Return the [X, Y] coordinate for the center point of the cell that contains the specified text.  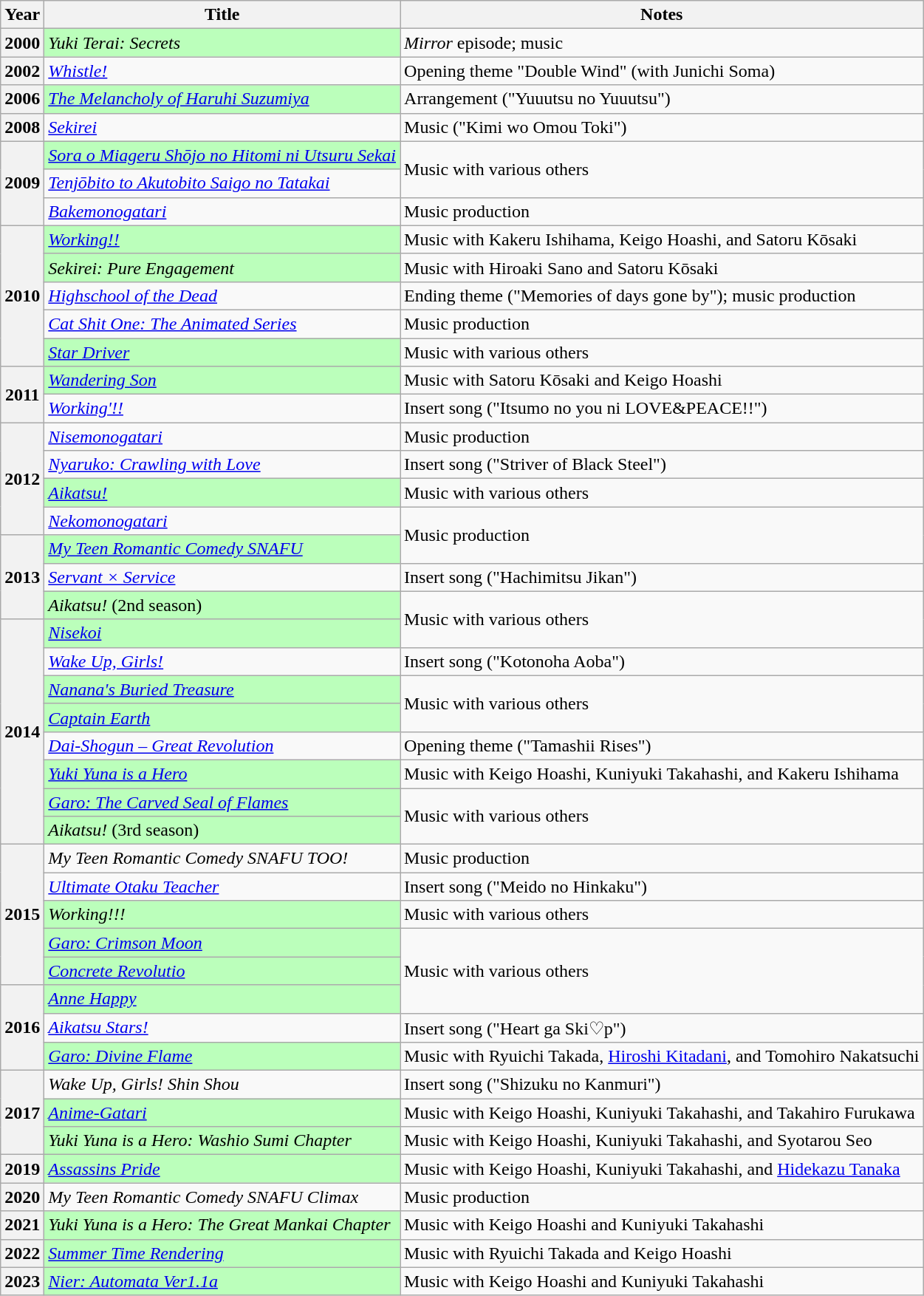
Yuki Yuna is a Hero: Washio Sumi Chapter [222, 1141]
Insert song ("Kotonoha Aoba") [662, 661]
Summer Time Rendering [222, 1253]
2020 [22, 1197]
2006 [22, 99]
2023 [22, 1281]
Working!!! [222, 915]
2009 [22, 183]
2015 [22, 915]
2014 [22, 731]
2010 [22, 296]
Opening theme ("Tamashii Rises") [662, 746]
Garo: Divine Flame [222, 1057]
2019 [22, 1169]
Working'!! [222, 409]
My Teen Romantic Comedy SNAFU TOO! [222, 859]
Ultimate Otaku Teacher [222, 887]
Music with Keigo Hoashi, Kuniyuki Takahashi, and Kakeru Ishihama [662, 774]
2000 [22, 43]
Year [22, 15]
Music ("Kimi wo Omou Toki") [662, 127]
My Teen Romantic Comedy SNAFU [222, 549]
Insert song ("Meido no Hinkaku") [662, 887]
Whistle! [222, 71]
Nanana's Buried Treasure [222, 689]
Nier: Automata Ver1.1a [222, 1281]
Wake Up, Girls! Shin Shou [222, 1085]
Working!! [222, 239]
Aikatsu Stars! [222, 1028]
Opening theme "Double Wind" (with Junichi Soma) [662, 71]
Music with Hiroaki Sano and Satoru Kōsaki [662, 267]
Tenjōbito to Akutobito Saigo no Tatakai [222, 183]
Concrete Revolutio [222, 971]
2002 [22, 71]
Bakemonogatari [222, 211]
Arrangement ("Yuuutsu no Yuuutsu") [662, 99]
Title [222, 15]
Cat Shit One: The Animated Series [222, 324]
2021 [22, 1225]
Notes [662, 15]
Music with Ryuichi Takada and Keigo Hoashi [662, 1253]
2013 [22, 577]
Sekirei: Pure Engagement [222, 267]
Yuki Yuna is a Hero [222, 774]
Music with Kakeru Ishihama, Keigo Hoashi, and Satoru Kōsaki [662, 239]
Aikatsu! (3rd season) [222, 831]
Servant × Service [222, 577]
Nisemonogatari [222, 437]
Sora o Miageru Shōjo no Hitomi ni Utsuru Sekai [222, 155]
Nekomonogatari [222, 521]
Mirror episode; music [662, 43]
My Teen Romantic Comedy SNAFU Climax [222, 1197]
Garo: Crimson Moon [222, 943]
Garo: The Carved Seal of Flames [222, 802]
Anne Happy [222, 999]
Insert song ("Shizuku no Kanmuri") [662, 1085]
2012 [22, 479]
2008 [22, 127]
Insert song ("Hachimitsu Jikan") [662, 577]
Assassins Pride [222, 1169]
Yuki Terai: Secrets [222, 43]
Ending theme ("Memories of days gone by"); music production [662, 296]
2011 [22, 395]
Sekirei [222, 127]
Aikatsu! (2nd season) [222, 605]
Wandering Son [222, 381]
Insert song ("Heart ga Ski♡p") [662, 1028]
Music with Keigo Hoashi, Kuniyuki Takahashi, and Takahiro Furukawa [662, 1113]
Music with Ryuichi Takada, Hiroshi Kitadani, and Tomohiro Nakatsuchi [662, 1057]
Yuki Yuna is a Hero: The Great Mankai Chapter [222, 1225]
Nisekoi [222, 633]
Captain Earth [222, 717]
Music with Keigo Hoashi, Kuniyuki Takahashi, and Hidekazu Tanaka [662, 1169]
Dai-Shogun – Great Revolution [222, 746]
Aikatsu! [222, 493]
Nyaruko: Crawling with Love [222, 465]
Wake Up, Girls! [222, 661]
Music with Satoru Kōsaki and Keigo Hoashi [662, 381]
2016 [22, 1028]
2017 [22, 1113]
Star Driver [222, 352]
2022 [22, 1253]
Insert song ("Striver of Black Steel") [662, 465]
Highschool of the Dead [222, 296]
Anime-Gatari [222, 1113]
The Melancholy of Haruhi Suzumiya [222, 99]
Insert song ("Itsumo no you ni LOVE&PEACE!!") [662, 409]
Music with Keigo Hoashi, Kuniyuki Takahashi, and Syotarou Seo [662, 1141]
